Search for the cell housing the specified text and yield its [X, Y] center coordinate. 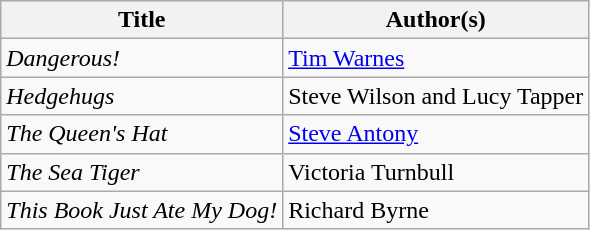
Dangerous! [142, 58]
Richard Byrne [436, 210]
Hedgehugs [142, 96]
Steve Wilson and Lucy Tapper [436, 96]
Author(s) [436, 20]
Victoria Turnbull [436, 172]
The Queen's Hat [142, 134]
This Book Just Ate My Dog! [142, 210]
Tim Warnes [436, 58]
Steve Antony [436, 134]
The Sea Tiger [142, 172]
Title [142, 20]
